Scan for the cell matching the given text and deliver its [x, y] coordinate at center. 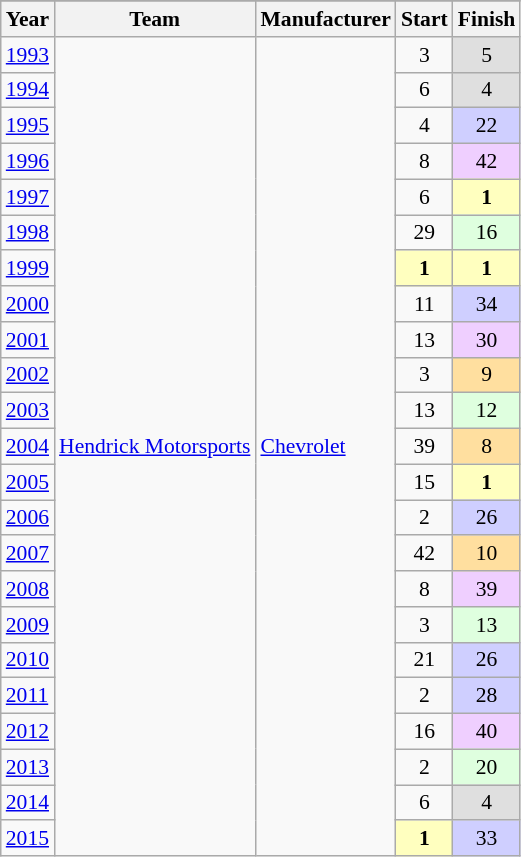
1993 [28, 55]
Start [424, 19]
Finish [487, 19]
2012 [28, 732]
2003 [28, 411]
2009 [28, 625]
15 [424, 482]
1998 [28, 233]
Manufacturer [325, 19]
12 [487, 411]
10 [487, 554]
Chevrolet [325, 446]
28 [487, 696]
9 [487, 375]
2000 [28, 304]
2010 [28, 660]
1994 [28, 90]
20 [487, 767]
34 [487, 304]
30 [487, 340]
2015 [28, 839]
40 [487, 732]
1999 [28, 269]
1995 [28, 126]
2006 [28, 518]
2005 [28, 482]
Year [28, 19]
2002 [28, 375]
22 [487, 126]
11 [424, 304]
5 [487, 55]
2014 [28, 803]
2013 [28, 767]
2008 [28, 589]
2004 [28, 447]
Hendrick Motorsports [154, 446]
2001 [28, 340]
Team [154, 19]
29 [424, 233]
33 [487, 839]
1996 [28, 162]
2011 [28, 696]
2007 [28, 554]
21 [424, 660]
1997 [28, 197]
